Return the [X, Y] coordinate for the center point of the cell that contains the specified text.  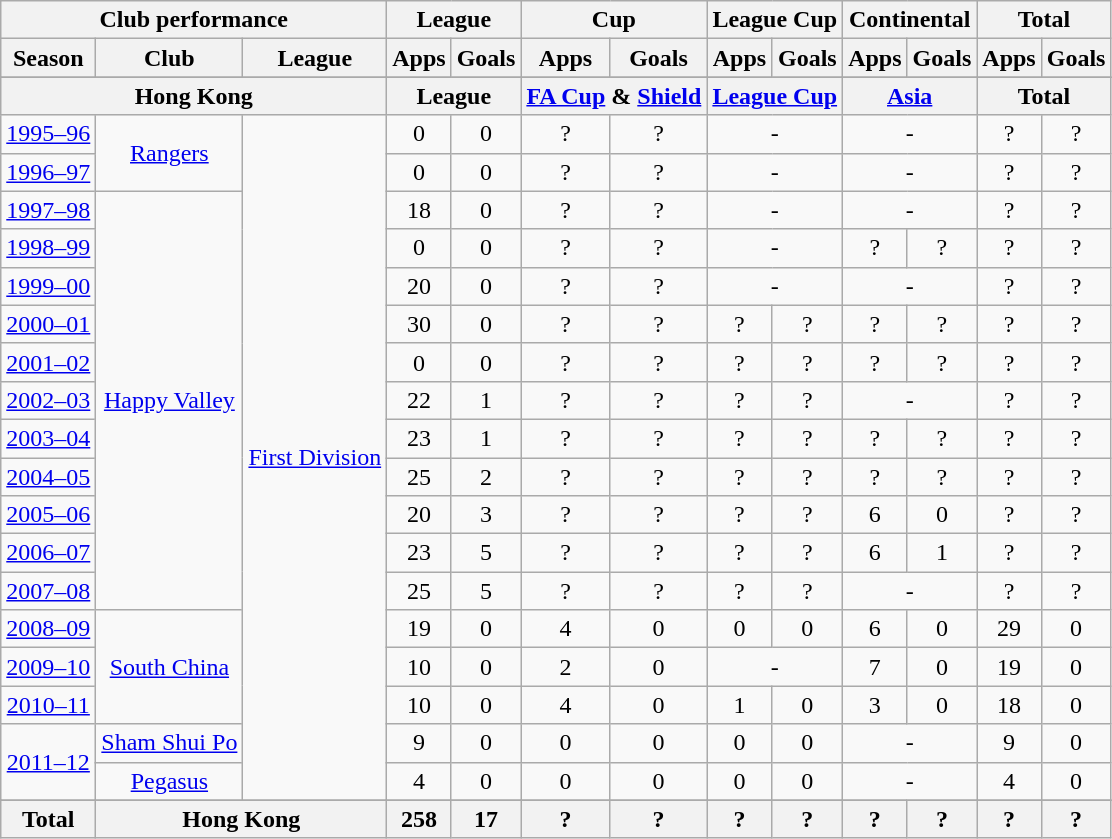
258 [419, 819]
2005–06 [48, 515]
2011–12 [48, 762]
1997–98 [48, 210]
Club performance [194, 20]
2003–04 [48, 438]
Season [48, 58]
First Division [315, 458]
22 [419, 400]
2000–01 [48, 324]
South China [170, 667]
Rangers [170, 153]
2002–03 [48, 400]
2009–10 [48, 667]
Pegasus [170, 781]
7 [875, 667]
Sham Shui Po [170, 743]
2008–09 [48, 629]
Asia [910, 96]
Continental [910, 20]
Happy Valley [170, 400]
2006–07 [48, 553]
1999–00 [48, 286]
FA Cup & Shield [614, 96]
29 [1009, 629]
17 [486, 819]
1998–99 [48, 248]
2007–08 [48, 591]
2001–02 [48, 362]
30 [419, 324]
Cup [614, 20]
2004–05 [48, 477]
1996–97 [48, 172]
Club [170, 58]
2010–11 [48, 705]
1995–96 [48, 134]
